Return the [x, y] coordinate for the center point of the cell that contains the specified text.  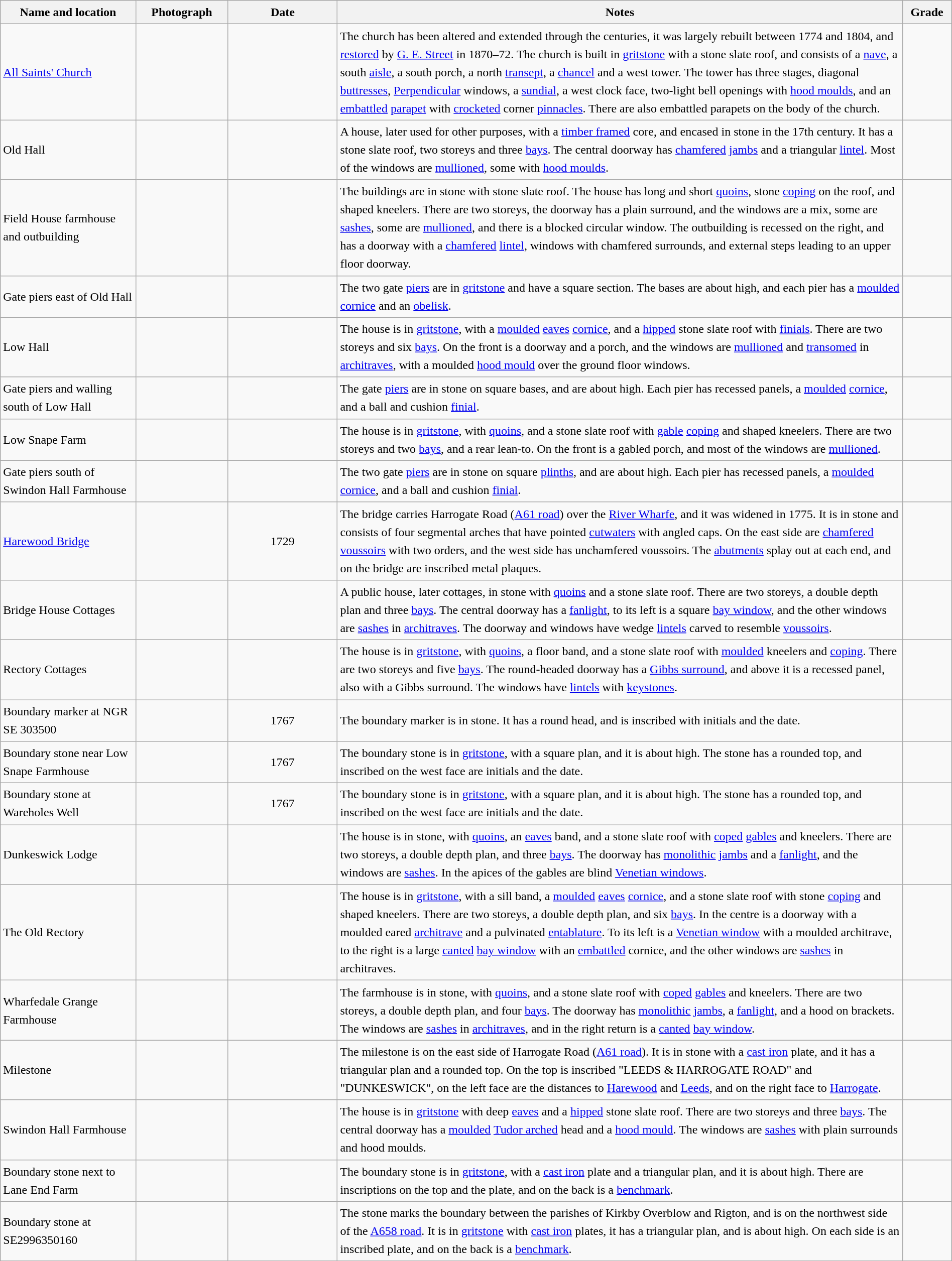
Field House farmhouse and outbuilding [68, 228]
Low Snape Farm [68, 440]
All Saints' Church [68, 72]
The gate piers are in stone on square bases, and are about high. Each pier has recessed panels, a moulded cornice, and a ball and cushion finial. [620, 398]
Gate piers and walling south of Low Hall [68, 398]
Name and location [68, 12]
Boundary stone near Low Snape Farmhouse [68, 762]
Low Hall [68, 347]
Boundary marker at NGR SE 303500 [68, 721]
Gate piers east of Old Hall [68, 296]
Harewood Bridge [68, 541]
The boundary marker is in stone. It has a round head, and is inscribed with initials and the date. [620, 721]
Dunkeswick Lodge [68, 854]
Grade [927, 12]
Boundary stone next to Lane End Farm [68, 1181]
1729 [283, 541]
The two gate piers are in gritstone and have a square section. The bases are about high, and each pier has a moulded cornice and an obelisk. [620, 296]
Milestone [68, 1070]
Bridge House Cottages [68, 609]
Photograph [182, 12]
Boundary stone at SE2996350160 [68, 1231]
Old Hall [68, 150]
Rectory Cottages [68, 670]
Date [283, 12]
Gate piers south of Swindon Hall Farmhouse [68, 481]
Wharfedale Grange Farmhouse [68, 1010]
Notes [620, 12]
Swindon Hall Farmhouse [68, 1129]
Boundary stone at Wareholes Well [68, 804]
The Old Rectory [68, 933]
